Return the (X, Y) coordinate for the center point of the cell that contains the specified text.  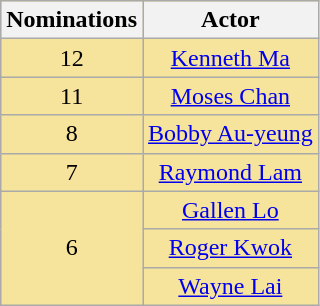
Moses Chan (230, 96)
Bobby Au-yeung (230, 134)
Nominations (72, 20)
12 (72, 58)
6 (72, 248)
Gallen Lo (230, 210)
Actor (230, 20)
8 (72, 134)
Kenneth Ma (230, 58)
Wayne Lai (230, 286)
7 (72, 172)
11 (72, 96)
Raymond Lam (230, 172)
Roger Kwok (230, 248)
